Detect which cell encompasses the target text, then output its (x, y) center coordinate. 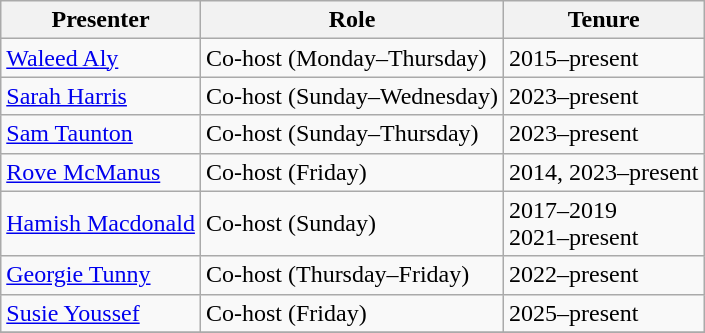
Sam Taunton (101, 134)
Co-host (Monday–Thursday) (352, 58)
Waleed Aly (101, 58)
Co-host (Sunday) (352, 224)
2025–present (604, 313)
2022–present (604, 275)
Hamish Macdonald (101, 224)
Tenure (604, 20)
Georgie Tunny (101, 275)
Co-host (Thursday–Friday) (352, 275)
Sarah Harris (101, 96)
Rove McManus (101, 172)
Co-host (Sunday–Thursday) (352, 134)
Role (352, 20)
Co-host (Sunday–Wednesday) (352, 96)
Presenter (101, 20)
2015–present (604, 58)
Susie Youssef (101, 313)
2017–20192021–present (604, 224)
2014, 2023–present (604, 172)
